Search for the cell housing the specified text and yield its (X, Y) center coordinate. 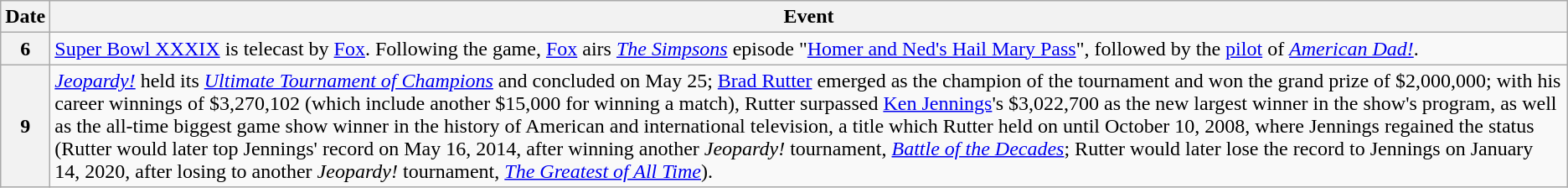
Event (809, 17)
6 (25, 49)
Date (25, 17)
9 (25, 126)
